Pinpoint the cell where the given text exists, returning its (x, y) midpoint coordinate. 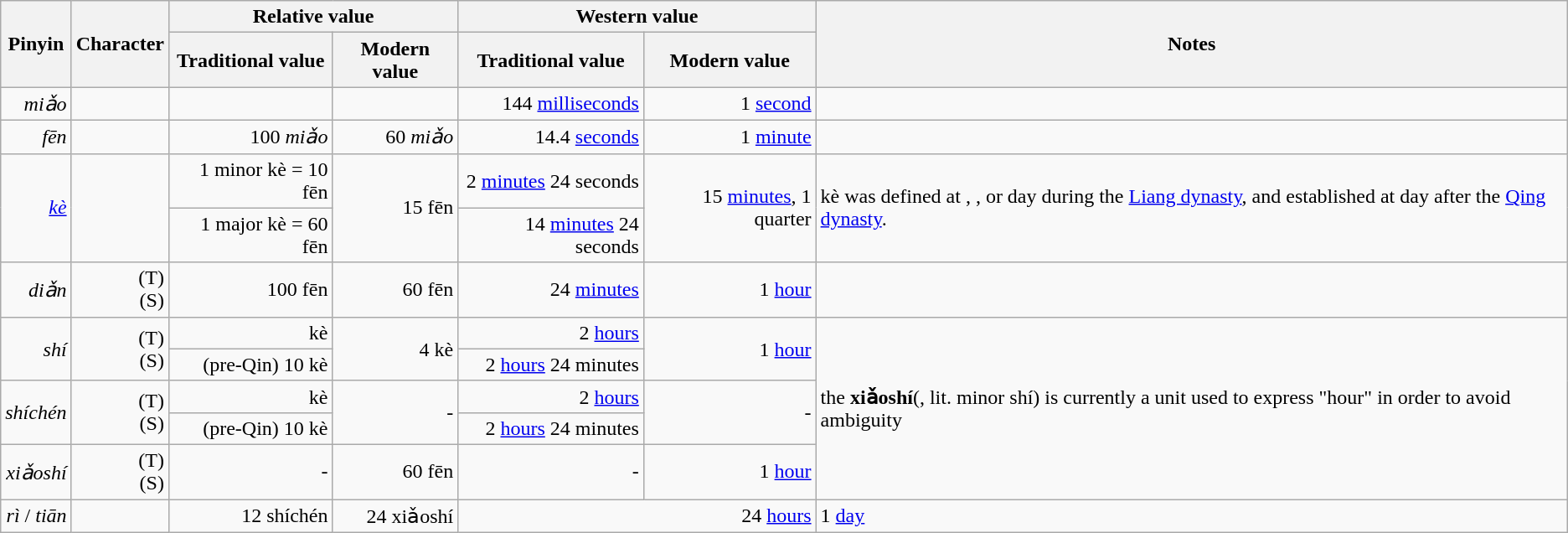
15 minutes, 1 quarter (730, 208)
2 minutes 24 seconds (551, 181)
Character (120, 44)
1 day (1191, 516)
24 minutes (551, 290)
shíchén (36, 412)
diǎn (36, 290)
the xiǎoshí(, lit. minor shí) is currently a unit used to express "hour" in order to avoid ambiguity (1191, 407)
xiǎoshí (36, 471)
miǎo (36, 104)
Relative value (313, 17)
144 milliseconds (551, 104)
Notes (1191, 44)
14 minutes 24 seconds (551, 235)
1 second (730, 104)
24 xiǎoshí (395, 516)
rì / tiān (36, 516)
fēn (36, 137)
1 minor kè = 10 fēn (250, 181)
shí (36, 349)
100 miǎo (250, 137)
Western value (637, 17)
1 major kè = 60 fēn (250, 235)
Pinyin (36, 44)
15 fēn (395, 208)
4 kè (395, 349)
kè was defined at , , or day during the Liang dynasty, and established at day after the Qing dynasty. (1191, 208)
100 fēn (250, 290)
24 hours (637, 516)
12 shíchén (250, 516)
14.4 seconds (551, 137)
1 minute (730, 137)
60 miǎo (395, 137)
